Capture the cell that displays the provided text and extract its (x, y) central coordinate. 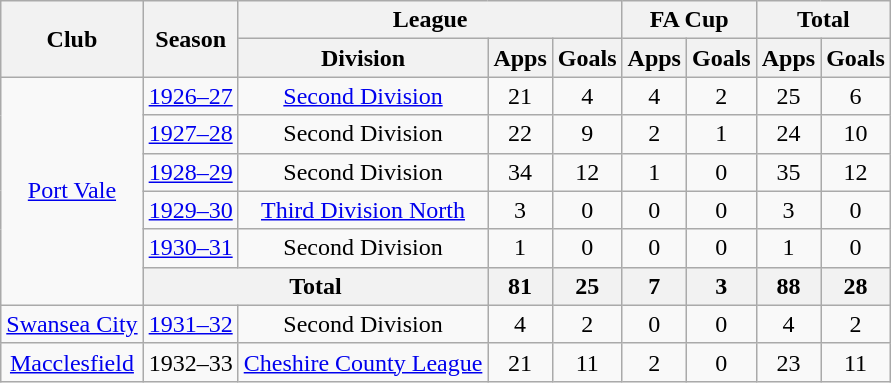
1928–29 (190, 172)
88 (788, 286)
1927–28 (190, 134)
1932–33 (190, 362)
FA Cup (689, 20)
1929–30 (190, 210)
6 (856, 96)
10 (856, 134)
Macclesfield (72, 362)
Port Vale (72, 191)
34 (520, 172)
9 (587, 134)
Club (72, 39)
7 (654, 286)
Division (363, 58)
1931–32 (190, 324)
35 (788, 172)
Cheshire County League (363, 362)
81 (520, 286)
Third Division North (363, 210)
24 (788, 134)
Season (190, 39)
Swansea City (72, 324)
1930–31 (190, 248)
League (430, 20)
28 (856, 286)
22 (520, 134)
23 (788, 362)
1926–27 (190, 96)
